Detect which cell encompasses the target text, then output its (x, y) center coordinate. 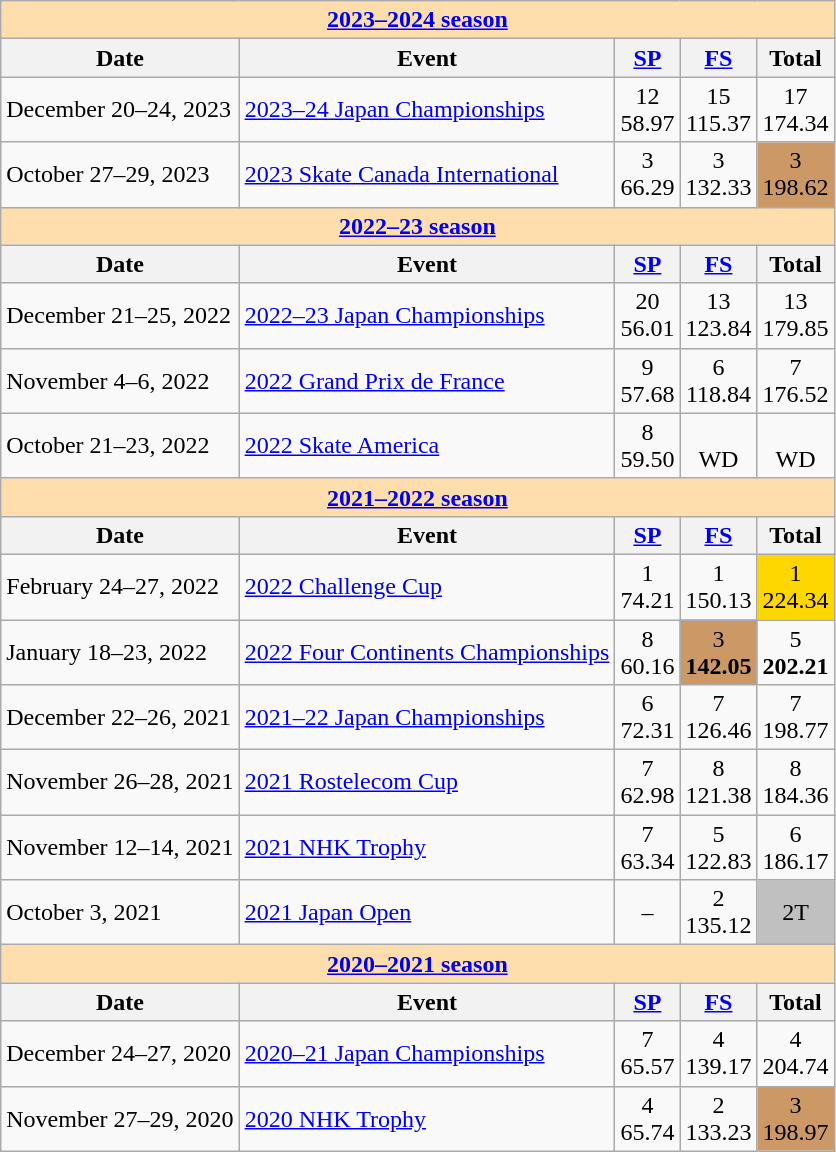
7 62.98 (648, 782)
7 198.77 (796, 718)
2020–21 Japan Championships (427, 1054)
2021–2022 season (418, 497)
6 118.84 (718, 380)
7 176.52 (796, 380)
January 18–23, 2022 (120, 652)
7 63.34 (648, 848)
2021 Japan Open (427, 912)
February 24–27, 2022 (120, 586)
20 56.01 (648, 316)
15 115.37 (718, 110)
2023–2024 season (418, 20)
8 59.50 (648, 446)
November 4–6, 2022 (120, 380)
2021 NHK Trophy (427, 848)
7 65.57 (648, 1054)
4 204.74 (796, 1054)
5 122.83 (718, 848)
November 26–28, 2021 (120, 782)
13 179.85 (796, 316)
2 135.12 (718, 912)
2022–23 season (418, 226)
October 3, 2021 (120, 912)
December 21–25, 2022 (120, 316)
November 12–14, 2021 (120, 848)
3 198.62 (796, 174)
November 27–29, 2020 (120, 1118)
2021 Rostelecom Cup (427, 782)
3 198.97 (796, 1118)
2T (796, 912)
December 24–27, 2020 (120, 1054)
6 72.31 (648, 718)
2022–23 Japan Championships (427, 316)
October 21–23, 2022 (120, 446)
8 60.16 (648, 652)
– (648, 912)
13 123.84 (718, 316)
2023–24 Japan Championships (427, 110)
9 57.68 (648, 380)
8 121.38 (718, 782)
1 74.21 (648, 586)
3 142.05 (718, 652)
2022 Grand Prix de France (427, 380)
December 20–24, 2023 (120, 110)
5 202.21 (796, 652)
4 65.74 (648, 1118)
12 58.97 (648, 110)
October 27–29, 2023 (120, 174)
2022 Four Continents Championships (427, 652)
7 126.46 (718, 718)
17 174.34 (796, 110)
2020–2021 season (418, 964)
4 139.17 (718, 1054)
2 133.23 (718, 1118)
December 22–26, 2021 (120, 718)
1 224.34 (796, 586)
2020 NHK Trophy (427, 1118)
8 184.36 (796, 782)
3 132.33 (718, 174)
2021–22 Japan Championships (427, 718)
2022 Challenge Cup (427, 586)
3 66.29 (648, 174)
2023 Skate Canada International (427, 174)
2022 Skate America (427, 446)
6 186.17 (796, 848)
1 150.13 (718, 586)
